From the cell containing the given text, extract its center point as (X, Y) coordinate. 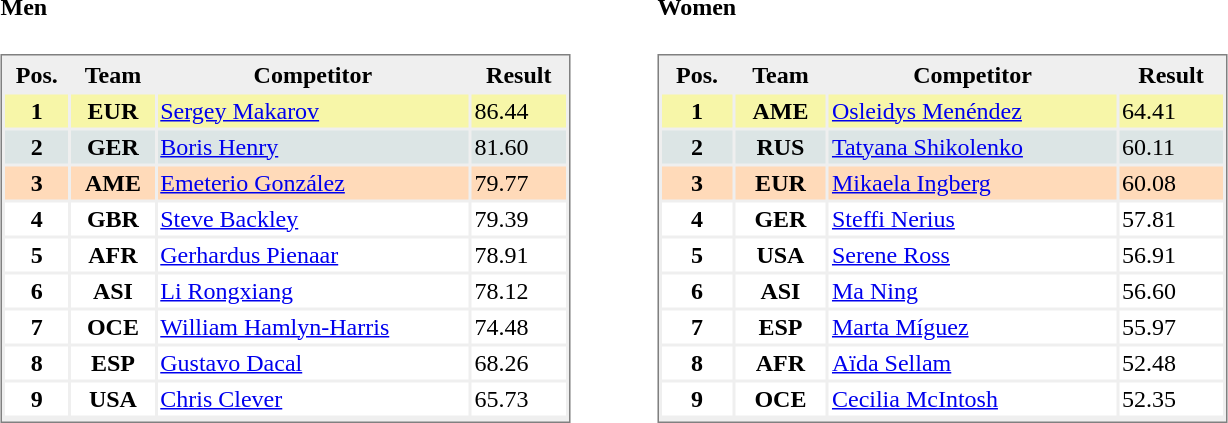
Gustavo Dacal (312, 362)
Boris Henry (312, 146)
Tatyana Shikolenko (972, 146)
Li Rongxiang (312, 290)
Ma Ning (972, 290)
Marta Míguez (972, 326)
Osleidys Menéndez (972, 110)
Aïda Sellam (972, 362)
65.73 (518, 398)
79.77 (518, 182)
Cecilia McIntosh (972, 398)
68.26 (518, 362)
56.60 (1171, 290)
Chris Clever (312, 398)
William Hamlyn-Harris (312, 326)
52.48 (1171, 362)
RUS (780, 146)
86.44 (518, 110)
60.11 (1171, 146)
Gerhardus Pienaar (312, 254)
56.91 (1171, 254)
74.48 (518, 326)
79.39 (518, 218)
78.91 (518, 254)
52.35 (1171, 398)
78.12 (518, 290)
Mikaela Ingberg (972, 182)
81.60 (518, 146)
GBR (114, 218)
57.81 (1171, 218)
55.97 (1171, 326)
64.41 (1171, 110)
Steffi Nerius (972, 218)
Sergey Makarov (312, 110)
Serene Ross (972, 254)
Steve Backley (312, 218)
Emeterio González (312, 182)
60.08 (1171, 182)
